Determine the (X, Y) coordinate at the center of the cell enclosing the given text.  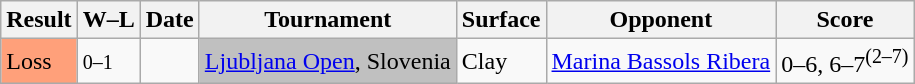
Ljubljana Open, Slovenia (328, 62)
Opponent (661, 20)
Loss (39, 62)
Result (39, 20)
Surface (501, 20)
0–1 (108, 62)
Score (845, 20)
W–L (108, 20)
0–6, 6–7(2–7) (845, 62)
Date (170, 20)
Clay (501, 62)
Tournament (328, 20)
Marina Bassols Ribera (661, 62)
